Detect which cell encompasses the target text, then output its (X, Y) center coordinate. 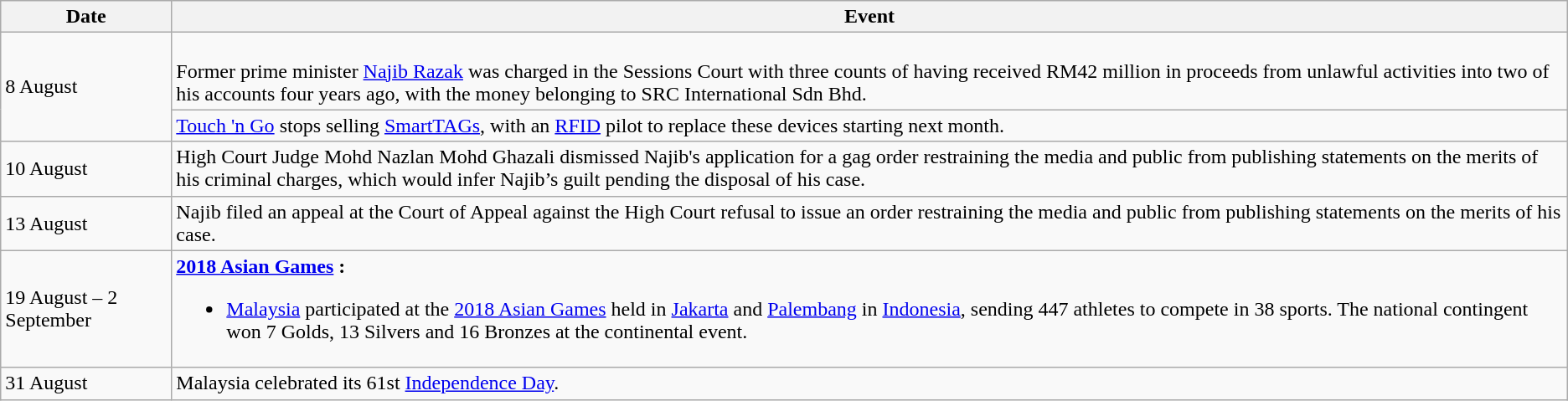
31 August (86, 383)
13 August (86, 223)
Date (86, 17)
10 August (86, 169)
Event (869, 17)
8 August (86, 87)
19 August – 2 September (86, 309)
Touch 'n Go stops selling SmartTAGs, with an RFID pilot to replace these devices starting next month. (869, 126)
Malaysia celebrated its 61st Independence Day. (869, 383)
